Extract the (x, y) coordinate from the center of the cell holding the provided text.  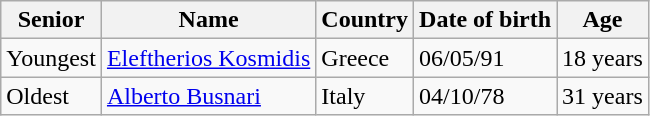
Italy (365, 96)
06/05/91 (486, 58)
Oldest (52, 96)
Name (208, 20)
04/10/78 (486, 96)
Date of birth (486, 20)
18 years (603, 58)
Youngest (52, 58)
Age (603, 20)
Alberto Busnari (208, 96)
Country (365, 20)
Eleftherios Kosmidis (208, 58)
Senior (52, 20)
Greece (365, 58)
31 years (603, 96)
